Return (X, Y) of the center of cell containing provided text 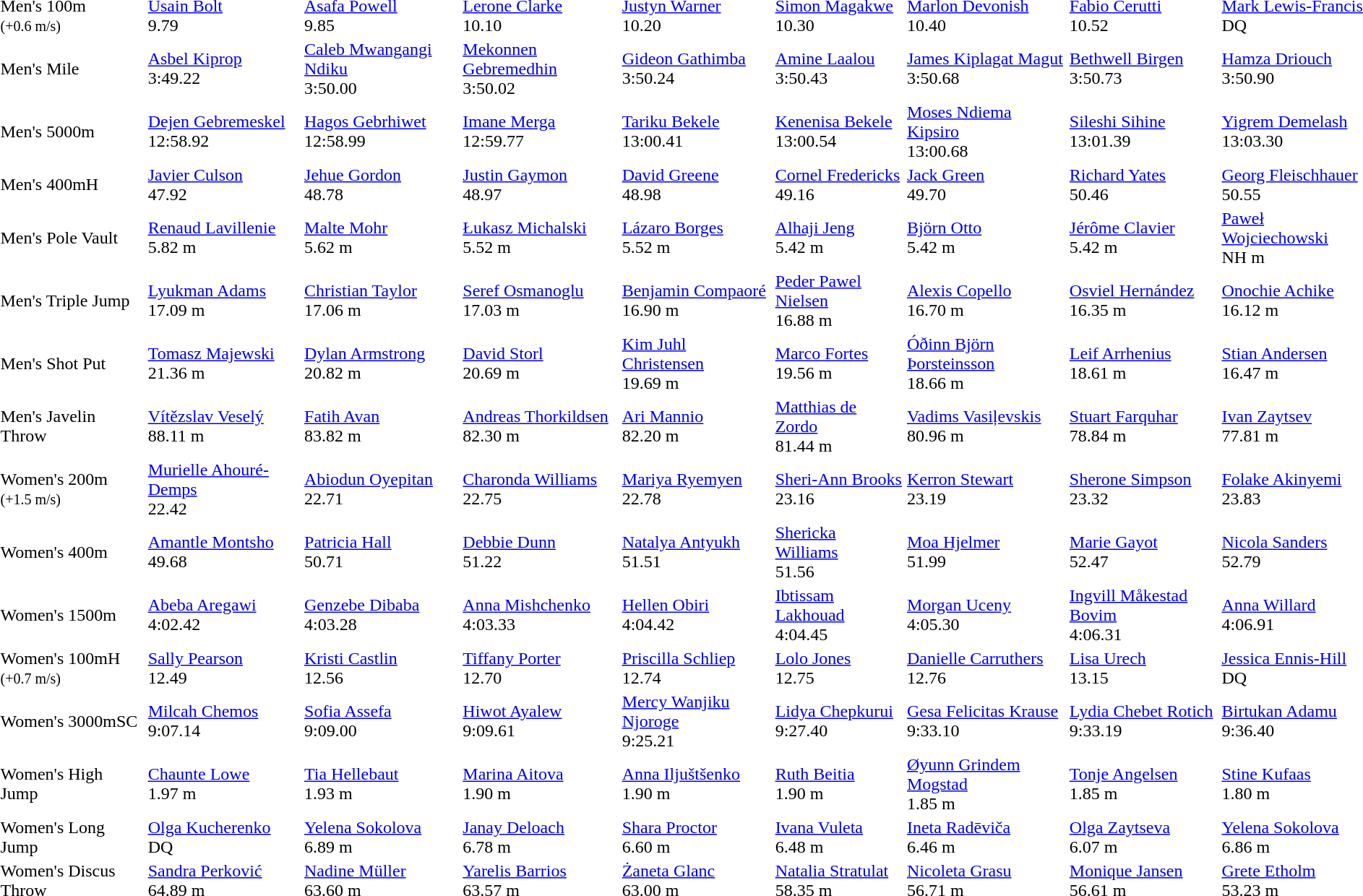
Hagos Gebrhiwet 12:58.99 (382, 132)
Javier Culson 47.92 (224, 185)
Tariku Bekele 13:00.41 (697, 132)
Óðinn Björn Þorsteinsson 18.66 m (986, 363)
Mercy Wanjiku Njoroge 9:25.21 (697, 721)
Caleb Mwangangi Ndiku 3:50.00 (382, 69)
Stuart Farquhar 78.84 m (1143, 426)
Tia Hellebaut 1.93 m (382, 784)
Tonje Angelsen 1.85 m (1143, 784)
Anna Iljuštšenko 1.90 m (697, 784)
Sherone Simpson 23.32 (1143, 489)
Björn Otto 5.42 m (986, 238)
Seref Osmanoglu 17.03 m (541, 301)
Malte Mohr 5.62 m (382, 238)
Jehue Gordon 48.78 (382, 185)
David Greene 48.98 (697, 185)
Jack Green 49.70 (986, 185)
Alexis Copello 16.70 m (986, 301)
Lisa Urech 13.15 (1143, 668)
Morgan Uceny 4:05.30 (986, 615)
Andreas Thorkildsen 82.30 m (541, 426)
Shara Proctor 6.60 m (697, 837)
David Storl 20.69 m (541, 363)
Moses Ndiema Kipsiro 13:00.68 (986, 132)
Alhaji Jeng 5.42 m (838, 238)
Lyukman Adams 17.09 m (224, 301)
Lolo Jones 12.75 (838, 668)
Amantle Montsho 49.68 (224, 552)
Debbie Dunn 51.22 (541, 552)
Marie Gayot 52.47 (1143, 552)
Jérôme Clavier 5.42 m (1143, 238)
Chaunte Lowe 1.97 m (224, 784)
Osviel Hernández 16.35 m (1143, 301)
Kenenisa Bekele 13:00.54 (838, 132)
Imane Merga 12:59.77 (541, 132)
Cornel Fredericks 49.16 (838, 185)
Charonda Williams 22.75 (541, 489)
Łukasz Michalski 5.52 m (541, 238)
Sileshi Sihine 13:01.39 (1143, 132)
Lidya Chepkurui 9:27.40 (838, 721)
Natalya Antyukh 51.51 (697, 552)
Øyunn Grindem Mogstad 1.85 m (986, 784)
Ingvill Måkestad Bovim 4:06.31 (1143, 615)
Christian Taylor 17.06 m (382, 301)
Benjamin Compaoré 16.90 m (697, 301)
Marina Aitova 1.90 m (541, 784)
Danielle Carruthers 12.76 (986, 668)
Hellen Obiri 4:04.42 (697, 615)
Abiodun Oyepitan 22.71 (382, 489)
Olga Zaytseva 6.07 m (1143, 837)
Patricia Hall 50.71 (382, 552)
Kim Juhl Christensen 19.69 m (697, 363)
Dylan Armstrong 20.82 m (382, 363)
Marco Fortes 19.56 m (838, 363)
Kerron Stewart 23.19 (986, 489)
Tiffany Porter 12.70 (541, 668)
Olga Kucherenko DQ (224, 837)
Ivana Vuleta 6.48 m (838, 837)
Abeba Aregawi 4:02.42 (224, 615)
Ari Mannio 82.20 m (697, 426)
Ibtissam Lakhouad 4:04.45 (838, 615)
Justin Gaymon 48.97 (541, 185)
Ruth Beitia 1.90 m (838, 784)
Sally Pearson 12.49 (224, 668)
Dejen Gebremeskel 12:58.92 (224, 132)
Genzebe Dibaba 4:03.28 (382, 615)
Lázaro Borges 5.52 m (697, 238)
Vítězslav Veselý 88.11 m (224, 426)
Lydia Chebet Rotich 9:33.19 (1143, 721)
Shericka Williams 51.56 (838, 552)
Peder Pawel Nielsen 16.88 m (838, 301)
Vadims Vasiļevskis 80.96 m (986, 426)
Hiwot Ayalew 9:09.61 (541, 721)
Sofia Assefa 9:09.00 (382, 721)
Amine Laalou 3:50.43 (838, 69)
Matthias de Zordo 81.44 m (838, 426)
Mariya Ryemyen 22.78 (697, 489)
Janay Deloach 6.78 m (541, 837)
James Kiplagat Magut 3:50.68 (986, 69)
Asbel Kiprop 3:49.22 (224, 69)
Murielle Ahouré-Demps 22.42 (224, 489)
Kristi Castlin 12.56 (382, 668)
Fatih Avan 83.82 m (382, 426)
Tomasz Majewski 21.36 m (224, 363)
Bethwell Birgen 3:50.73 (1143, 69)
Anna Mishchenko 4:03.33 (541, 615)
Sheri-Ann Brooks 23.16 (838, 489)
Renaud Lavillenie 5.82 m (224, 238)
Ineta Radēviča 6.46 m (986, 837)
Milcah Chemos 9:07.14 (224, 721)
Richard Yates 50.46 (1143, 185)
Yelena Sokolova 6.89 m (382, 837)
Leif Arrhenius 18.61 m (1143, 363)
Priscilla Schliep 12.74 (697, 668)
Gideon Gathimba 3:50.24 (697, 69)
Mekonnen Gebremedhin 3:50.02 (541, 69)
Gesa Felicitas Krause 9:33.10 (986, 721)
Moa Hjelmer 51.99 (986, 552)
